Scan for the cell matching the given text and deliver its (x, y) coordinate at center. 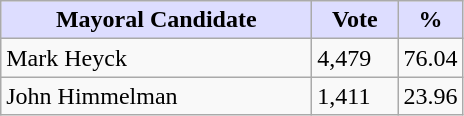
Vote (355, 20)
John Himmelman (156, 96)
4,479 (355, 58)
1,411 (355, 96)
% (430, 20)
Mark Heyck (156, 58)
23.96 (430, 96)
76.04 (430, 58)
Mayoral Candidate (156, 20)
